Determine the [x, y] coordinate at the center of the cell enclosing the given text.  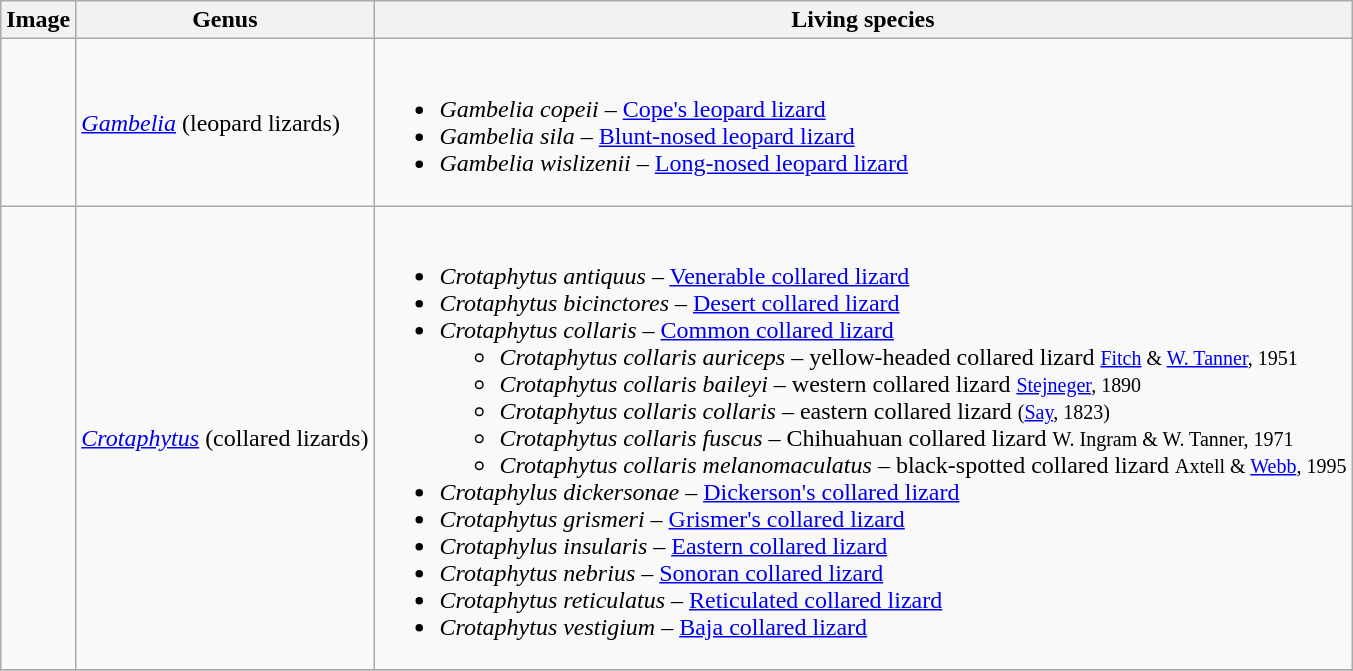
Living species [863, 20]
Gambelia (leopard lizards) [225, 122]
Genus [225, 20]
Gambelia copeii – Cope's leopard lizard Gambelia sila – Blunt-nosed leopard lizard Gambelia wislizenii – Long-nosed leopard lizard [863, 122]
Crotaphytus (collared lizards) [225, 438]
Image [38, 20]
